Provide the [X, Y] coordinate of the cell's center where the given text is located.  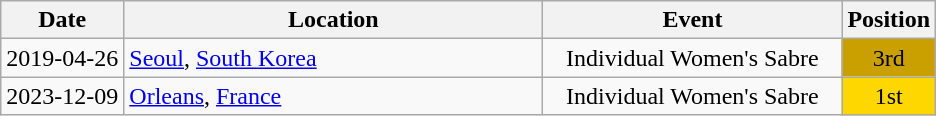
2023-12-09 [62, 96]
Date [62, 20]
Seoul, South Korea [334, 58]
2019-04-26 [62, 58]
Position [889, 20]
3rd [889, 58]
Orleans, France [334, 96]
Event [692, 20]
1st [889, 96]
Location [334, 20]
